Output the (x, y) coordinate of the center of the cell containing the given text.  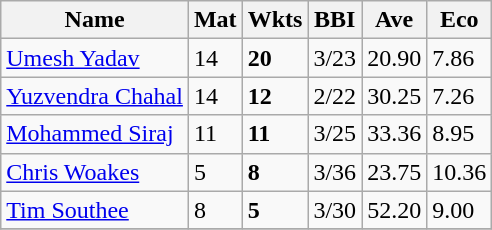
Chris Woakes (95, 172)
Mat (215, 20)
7.86 (460, 58)
3/25 (335, 134)
20 (275, 58)
30.25 (394, 96)
12 (275, 96)
Eco (460, 20)
Wkts (275, 20)
3/36 (335, 172)
20.90 (394, 58)
Name (95, 20)
Umesh Yadav (95, 58)
8.95 (460, 134)
7.26 (460, 96)
9.00 (460, 210)
23.75 (394, 172)
10.36 (460, 172)
3/23 (335, 58)
3/30 (335, 210)
Mohammed Siraj (95, 134)
Ave (394, 20)
Tim Southee (95, 210)
Yuzvendra Chahal (95, 96)
2/22 (335, 96)
33.36 (394, 134)
BBI (335, 20)
52.20 (394, 210)
